Extract the [x, y] coordinate from the center of the cell holding the provided text.  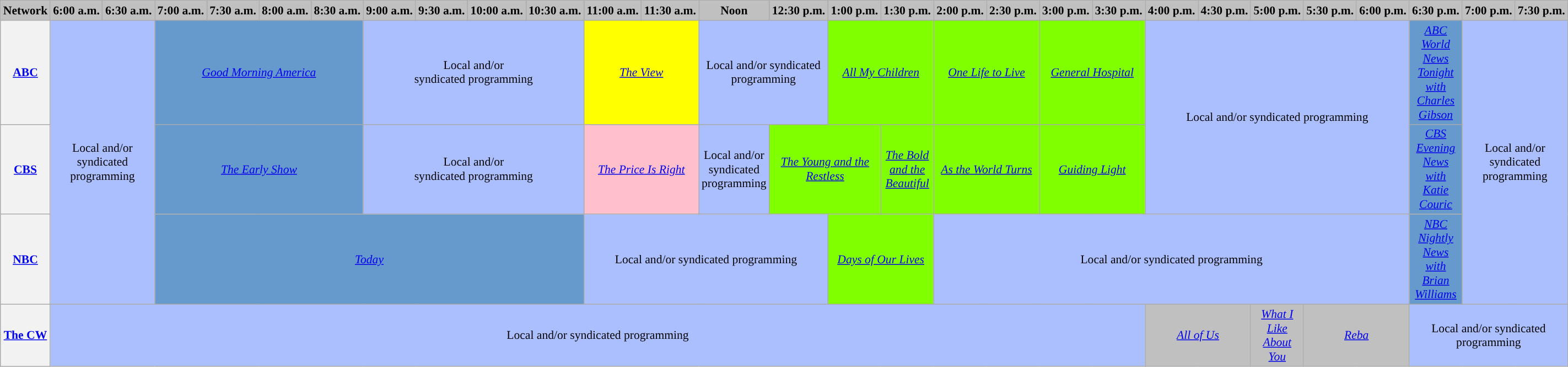
4:00 p.m. [1172, 10]
One Life to Live [987, 73]
ABC [25, 73]
6:00 p.m. [1383, 10]
12:30 p.m. [799, 10]
2:00 p.m. [960, 10]
NBC Nightly News with Brian Williams [1436, 259]
Network [25, 10]
6:30 p.m. [1436, 10]
1:30 p.m. [907, 10]
8:30 a.m. [337, 10]
7:00 p.m. [1489, 10]
CBS Evening News with Katie Couric [1436, 169]
Good Morning America [259, 73]
General Hospital [1092, 73]
Days of Our Lives [881, 259]
The Bold and the Beautiful [907, 169]
All My Children [881, 73]
The Price Is Right [642, 169]
Today [369, 259]
As the World Turns [987, 169]
2:30 p.m. [1013, 10]
7:30 p.m. [1542, 10]
What I Like About You [1277, 336]
Guiding Light [1092, 169]
The Young and the Restless [826, 169]
NBC [25, 259]
Reba [1356, 336]
5:30 p.m. [1330, 10]
5:00 p.m. [1277, 10]
3:30 p.m. [1119, 10]
7:30 a.m. [233, 10]
7:00 a.m. [181, 10]
11:30 a.m. [670, 10]
9:00 a.m. [389, 10]
3:00 p.m. [1066, 10]
ABC World News Tonight with Charles Gibson [1436, 73]
9:30 a.m. [442, 10]
11:00 a.m. [612, 10]
Noon [734, 10]
The Early Show [259, 169]
6:00 a.m. [76, 10]
8:00 a.m. [285, 10]
1:00 p.m. [854, 10]
10:00 a.m. [497, 10]
All of Us [1198, 336]
The CW [25, 336]
CBS [25, 169]
6:30 a.m. [129, 10]
4:30 p.m. [1225, 10]
The View [642, 73]
10:30 a.m. [554, 10]
